Extract the [x, y] coordinate from the center of the cell holding the provided text.  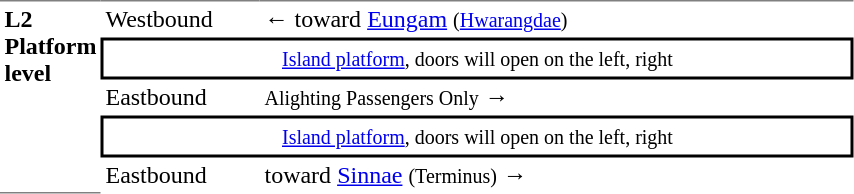
toward Sinnae (Terminus) → [557, 176]
L2Platform level [50, 97]
← toward Eungam (Hwarangdae) [557, 19]
Westbound [180, 19]
Alighting Passengers Only → [557, 98]
